Scan for the cell matching the given text and deliver its (x, y) coordinate at center. 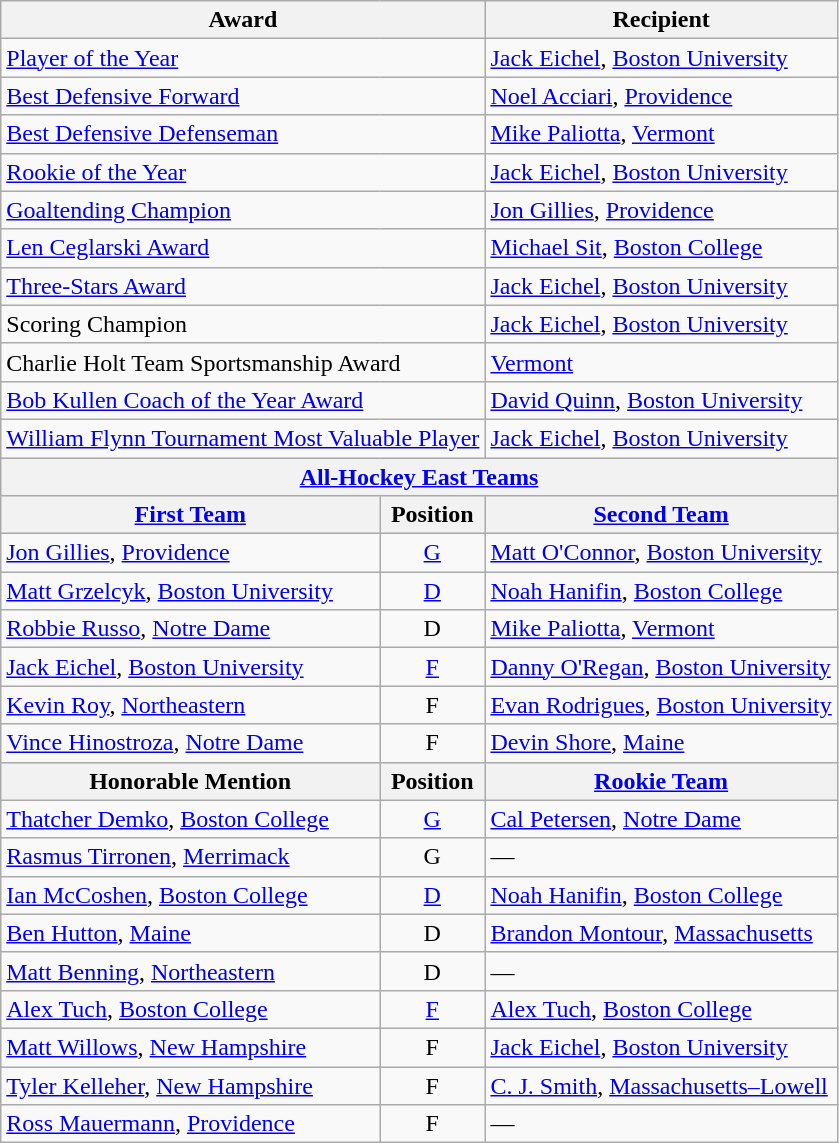
Matt O'Connor, Boston University (661, 553)
Best Defensive Defenseman (243, 134)
Rookie of the Year (243, 172)
Goaltending Champion (243, 210)
C. J. Smith, Massachusetts–Lowell (661, 1085)
Danny O'Regan, Boston University (661, 667)
Brandon Montour, Massachusetts (661, 933)
Len Ceglarski Award (243, 248)
Kevin Roy, Northeastern (190, 705)
Recipient (661, 20)
Cal Petersen, Notre Dame (661, 819)
Robbie Russo, Notre Dame (190, 629)
All-Hockey East Teams (420, 477)
Second Team (661, 515)
Noel Acciari, Providence (661, 96)
Three-Stars Award (243, 286)
Best Defensive Forward (243, 96)
William Flynn Tournament Most Valuable Player (243, 438)
Rasmus Tirronen, Merrimack (190, 857)
First Team (190, 515)
Ross Mauermann, Providence (190, 1124)
Rookie Team (661, 781)
Ben Hutton, Maine (190, 933)
Vermont (661, 362)
Honorable Mention (190, 781)
Vince Hinostroza, Notre Dame (190, 743)
Player of the Year (243, 58)
Bob Kullen Coach of the Year Award (243, 400)
Scoring Champion (243, 324)
Tyler Kelleher, New Hampshire (190, 1085)
David Quinn, Boston University (661, 400)
Evan Rodrigues, Boston University (661, 705)
Award (243, 20)
Michael Sit, Boston College (661, 248)
Thatcher Demko, Boston College (190, 819)
Matt Grzelcyk, Boston University (190, 591)
Devin Shore, Maine (661, 743)
Charlie Holt Team Sportsmanship Award (243, 362)
Ian McCoshen, Boston College (190, 895)
Matt Willows, New Hampshire (190, 1047)
Matt Benning, Northeastern (190, 971)
